Return the [X, Y] coordinate for the center point of the cell that contains the specified text.  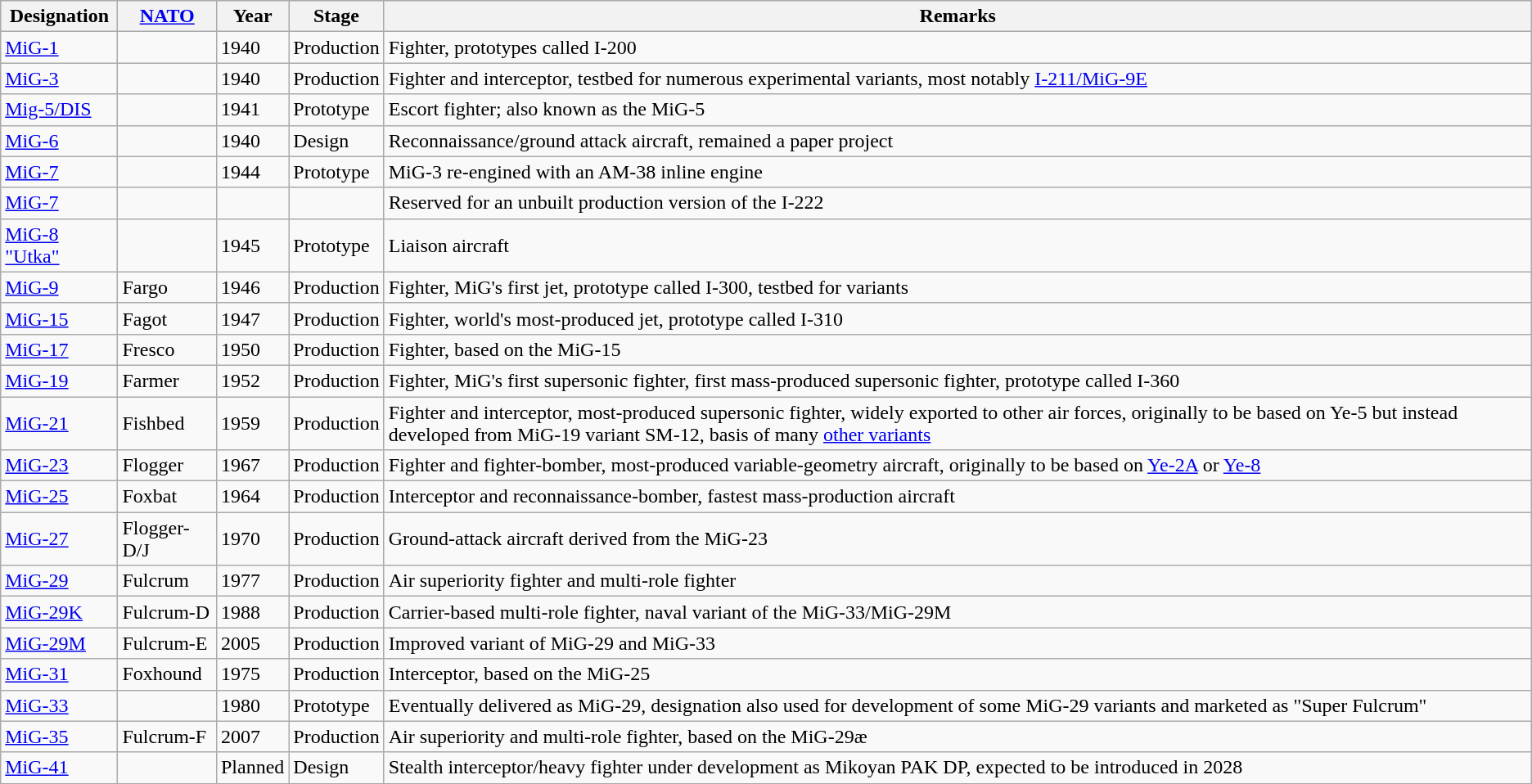
Fighter, MiG's first jet, prototype called I-300, testbed for variants [957, 287]
MiG-1 [59, 47]
Fulcrum-F [167, 737]
Air superiority and multi-role fighter, based on the MiG-29æ [957, 737]
MiG-33 [59, 705]
1977 [252, 581]
Fulcrum-E [167, 643]
Farmer [167, 381]
MiG-9 [59, 287]
MiG-29 [59, 581]
Foxhound [167, 674]
Improved variant of MiG-29 and MiG-33 [957, 643]
Reserved for an unbuilt production version of the I-222 [957, 203]
Fighter, MiG's first supersonic fighter, first mass-produced supersonic fighter, prototype called I-360 [957, 381]
Liaison aircraft [957, 246]
MiG-25 [59, 497]
Fulcrum [167, 581]
Fighter and interceptor, testbed for numerous experimental variants, most notably I-211/MiG-9E [957, 79]
MiG-17 [59, 349]
MiG-15 [59, 318]
Fresco [167, 349]
Escort fighter; also known as the MiG-5 [957, 110]
Reconnaissance/ground attack aircraft, remained a paper project [957, 141]
Interceptor, based on the MiG-25 [957, 674]
Fargo [167, 287]
1941 [252, 110]
Flogger-D/J [167, 538]
1975 [252, 674]
MiG-29M [59, 643]
Ground-attack aircraft derived from the MiG-23 [957, 538]
MiG-21 [59, 422]
1964 [252, 497]
2005 [252, 643]
1970 [252, 538]
Fighter, world's most-produced jet, prototype called I-310 [957, 318]
Fighter and fighter-bomber, most-produced variable-geometry aircraft, originally to be based on Ye-2A or Ye-8 [957, 466]
Eventually delivered as MiG-29, designation also used for development of some MiG-29 variants and marketed as "Super Fulcrum" [957, 705]
1945 [252, 246]
Fulcrum-D [167, 612]
Designation [59, 16]
MiG-23 [59, 466]
Stage [336, 16]
1959 [252, 422]
MiG-8 "Utka" [59, 246]
MiG-27 [59, 538]
1946 [252, 287]
Fighter, based on the MiG-15 [957, 349]
Year [252, 16]
1988 [252, 612]
Mig-5/DIS [59, 110]
1947 [252, 318]
1950 [252, 349]
Interceptor and reconnaissance-bomber, fastest mass-production aircraft [957, 497]
MiG-35 [59, 737]
MiG-3 re-engined with an AM-38 inline engine [957, 172]
Planned [252, 768]
Flogger [167, 466]
Fishbed [167, 422]
Fighter, prototypes called I-200 [957, 47]
MiG-29K [59, 612]
MiG-41 [59, 768]
Foxbat [167, 497]
1980 [252, 705]
Stealth interceptor/heavy fighter under development as Mikoyan PAK DP, expected to be introduced in 2028 [957, 768]
2007 [252, 737]
Remarks [957, 16]
MiG-19 [59, 381]
MiG-31 [59, 674]
MiG-6 [59, 141]
MiG-3 [59, 79]
Air superiority fighter and multi-role fighter [957, 581]
NATO [167, 16]
1944 [252, 172]
1967 [252, 466]
Carrier-based multi-role fighter, naval variant of the MiG-33/MiG-29M [957, 612]
1952 [252, 381]
Fagot [167, 318]
